Determine the [x, y] coordinate at the center of the cell enclosing the given text.  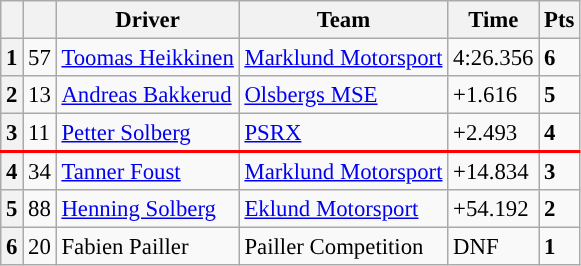
Henning Solberg [148, 209]
+14.834 [494, 171]
Team [344, 20]
DNF [494, 247]
20 [40, 247]
Pts [560, 20]
Pailler Competition [344, 247]
Driver [148, 20]
+54.192 [494, 209]
Olsbergs MSE [344, 95]
+2.493 [494, 133]
Time [494, 20]
13 [40, 95]
Andreas Bakkerud [148, 95]
34 [40, 171]
11 [40, 133]
PSRX [344, 133]
Eklund Motorsport [344, 209]
57 [40, 58]
Tanner Foust [148, 171]
4:26.356 [494, 58]
+1.616 [494, 95]
Toomas Heikkinen [148, 58]
Petter Solberg [148, 133]
Fabien Pailler [148, 247]
88 [40, 209]
